Determine the [x, y] coordinate at the center of the cell enclosing the given text.  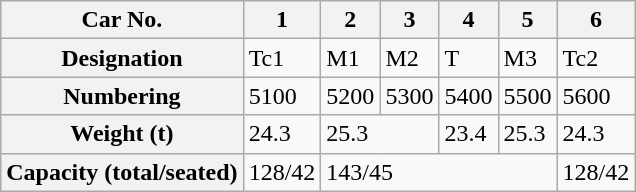
143/45 [439, 172]
Numbering [122, 96]
5500 [528, 96]
4 [468, 20]
M3 [528, 58]
M1 [350, 58]
6 [596, 20]
Weight (t) [122, 134]
M2 [410, 58]
Designation [122, 58]
5400 [468, 96]
5 [528, 20]
23.4 [468, 134]
Tc2 [596, 58]
1 [282, 20]
Car No. [122, 20]
5100 [282, 96]
T [468, 58]
2 [350, 20]
5300 [410, 96]
3 [410, 20]
5200 [350, 96]
Capacity (total/seated) [122, 172]
5600 [596, 96]
Tc1 [282, 58]
